Find where the given text appears and provide that cell's center as [X, Y] coordinate. 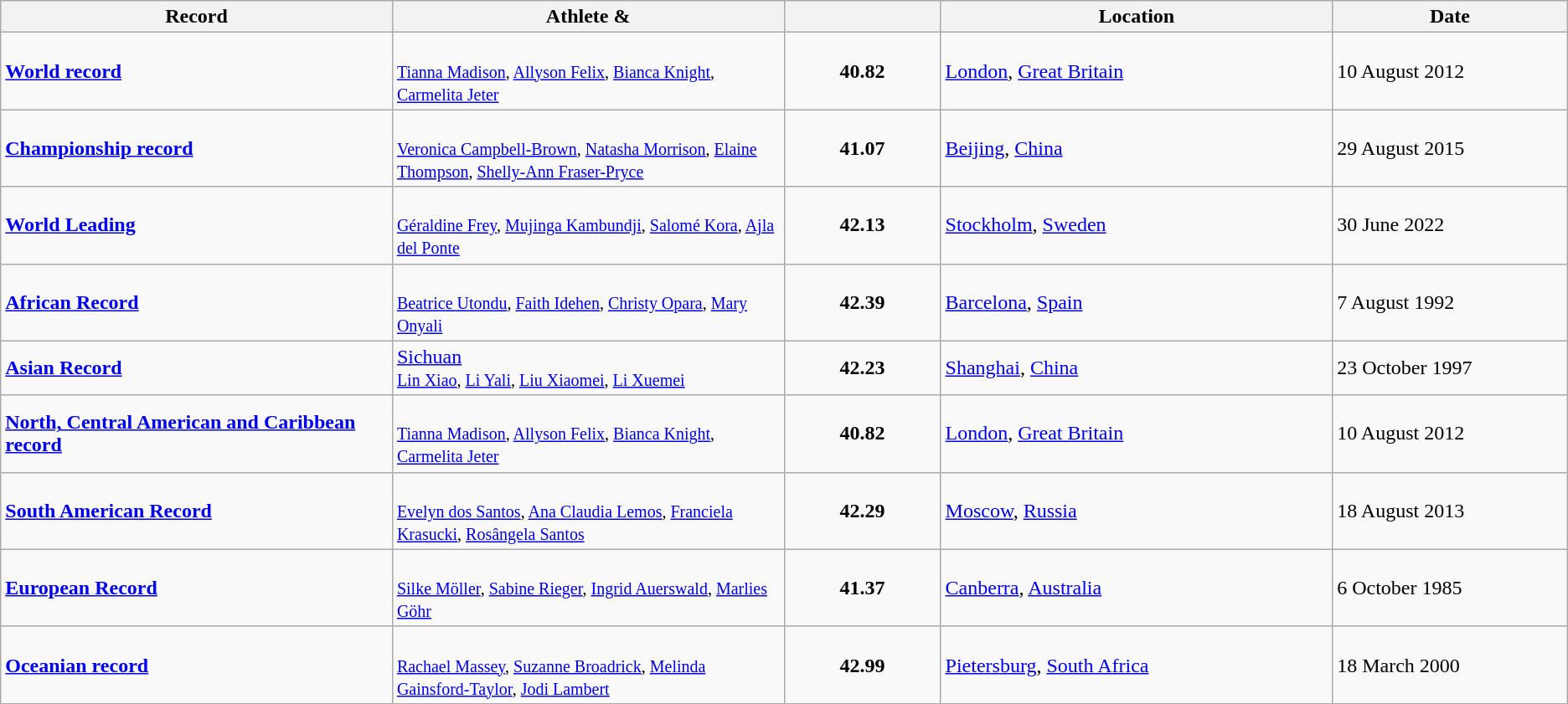
42.23 [863, 368]
Shanghai, China [1137, 368]
Canberra, Australia [1137, 588]
South American Record [197, 511]
Location [1137, 17]
Barcelona, Spain [1137, 302]
Evelyn dos Santos, Ana Claudia Lemos, Franciela Krasucki, Rosângela Santos [588, 511]
Rachael Massey, Suzanne Broadrick, Melinda Gainsford-Taylor, Jodi Lambert [588, 665]
European Record [197, 588]
Date [1451, 17]
18 August 2013 [1451, 511]
Pietersburg, South Africa [1137, 665]
7 August 1992 [1451, 302]
Record [197, 17]
6 October 1985 [1451, 588]
42.99 [863, 665]
Moscow, Russia [1137, 511]
42.29 [863, 511]
Championship record [197, 148]
Oceanian record [197, 665]
World record [197, 71]
African Record [197, 302]
30 June 2022 [1451, 225]
18 March 2000 [1451, 665]
World Leading [197, 225]
Silke Möller, Sabine Rieger, Ingrid Auerswald, Marlies Göhr [588, 588]
42.13 [863, 225]
Stockholm, Sweden [1137, 225]
SichuanLin Xiao, Li Yali, Liu Xiaomei, Li Xuemei [588, 368]
Veronica Campbell-Brown, Natasha Morrison, Elaine Thompson, Shelly-Ann Fraser-Pryce [588, 148]
Asian Record [197, 368]
North, Central American and Caribbean record [197, 434]
Géraldine Frey, Mujinga Kambundji, Salomé Kora, Ajla del Ponte [588, 225]
Athlete & [588, 17]
Beatrice Utondu, Faith Idehen, Christy Opara, Mary Onyali [588, 302]
41.07 [863, 148]
42.39 [863, 302]
29 August 2015 [1451, 148]
41.37 [863, 588]
23 October 1997 [1451, 368]
Beijing, China [1137, 148]
